Provide the (x, y) coordinate of the cell's center where the given text is located.  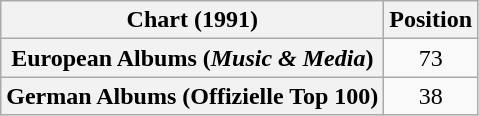
73 (431, 58)
German Albums (Offizielle Top 100) (192, 96)
Chart (1991) (192, 20)
38 (431, 96)
Position (431, 20)
European Albums (Music & Media) (192, 58)
